Return [x, y] of the center of cell containing provided text 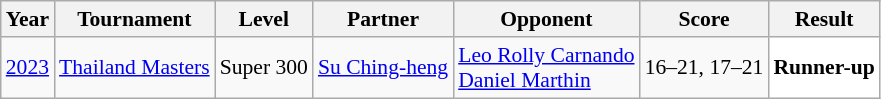
Thailand Masters [134, 68]
Year [28, 19]
Leo Rolly Carnando Daniel Marthin [546, 68]
Opponent [546, 19]
16–21, 17–21 [704, 68]
Runner-up [824, 68]
Su Ching-heng [383, 68]
2023 [28, 68]
Partner [383, 19]
Level [264, 19]
Super 300 [264, 68]
Tournament [134, 19]
Score [704, 19]
Result [824, 19]
